Return [X, Y] of the center of cell containing provided text 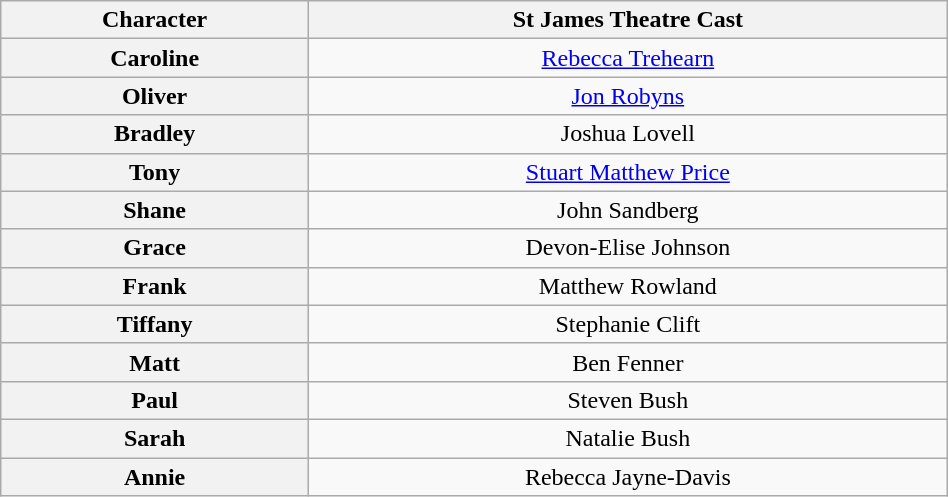
John Sandberg [628, 210]
Rebecca Jayne-Davis [628, 477]
Tony [155, 172]
Jon Robyns [628, 96]
Stephanie Clift [628, 324]
Paul [155, 400]
Bradley [155, 134]
Ben Fenner [628, 362]
Grace [155, 248]
Frank [155, 286]
Natalie Bush [628, 438]
Stuart Matthew Price [628, 172]
Shane [155, 210]
Character [155, 20]
Oliver [155, 96]
Joshua Lovell [628, 134]
Annie [155, 477]
St James Theatre Cast [628, 20]
Caroline [155, 58]
Steven Bush [628, 400]
Sarah [155, 438]
Tiffany [155, 324]
Rebecca Trehearn [628, 58]
Devon-Elise Johnson [628, 248]
Matt [155, 362]
Matthew Rowland [628, 286]
